For the text-containing cell, return its midpoint in [x, y] coordinate format. 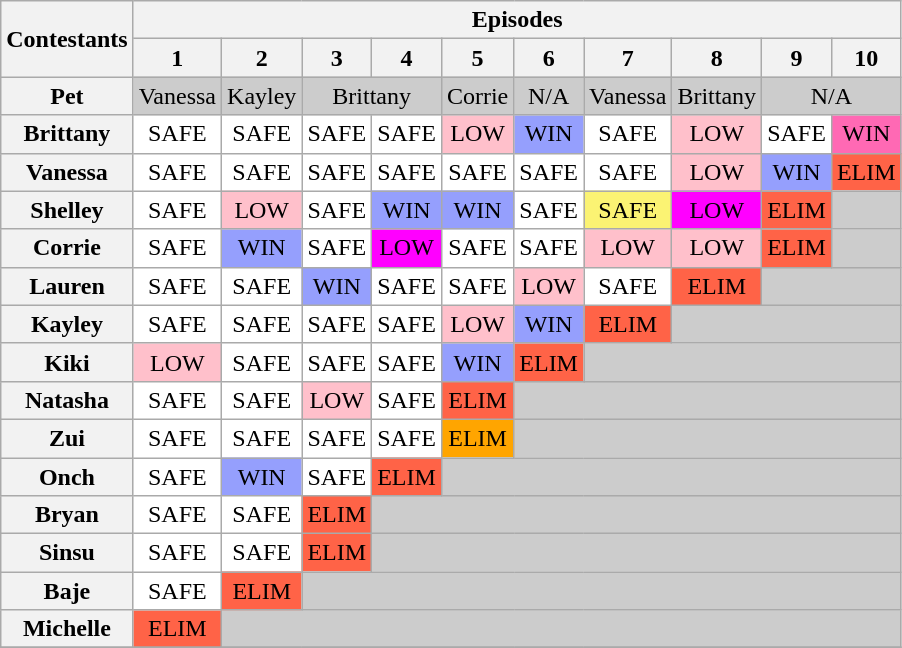
Lauren [67, 286]
1 [177, 58]
Natasha [67, 400]
8 [717, 58]
4 [407, 58]
7 [628, 58]
6 [549, 58]
Baje [67, 591]
Bryan [67, 515]
Episodes [517, 20]
3 [337, 58]
Sinsu [67, 553]
5 [477, 58]
Contestants [67, 39]
Shelley [67, 210]
9 [797, 58]
Pet [67, 96]
Onch [67, 477]
Michelle [67, 629]
2 [262, 58]
Zui [67, 438]
10 [866, 58]
Kiki [67, 362]
